Find where the given text appears and provide that cell's center as (x, y) coordinate. 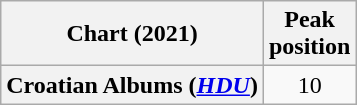
Chart (2021) (132, 34)
10 (309, 85)
Croatian Albums (HDU) (132, 85)
Peak position (309, 34)
